Extract the (x, y) coordinate from the center of the cell holding the provided text.  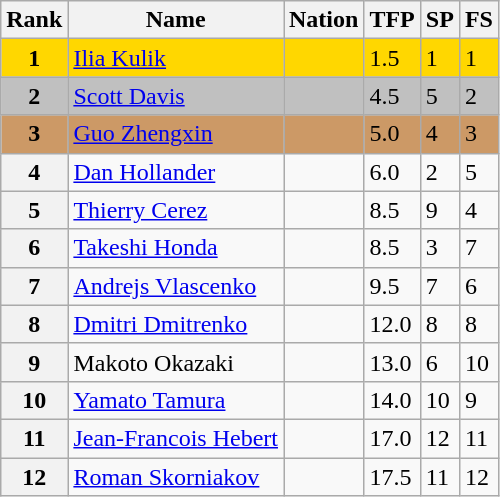
Yamato Tamura (176, 400)
1.5 (392, 58)
Scott Davis (176, 96)
FS (478, 20)
Guo Zhengxin (176, 134)
Makoto Okazaki (176, 362)
Rank (34, 20)
Thierry Cerez (176, 210)
Dan Hollander (176, 172)
Jean-Francois Hebert (176, 438)
4.5 (392, 96)
Takeshi Honda (176, 248)
Ilia Kulik (176, 58)
Dmitri Dmitrenko (176, 324)
14.0 (392, 400)
SP (440, 20)
9.5 (392, 286)
Name (176, 20)
17.0 (392, 438)
5.0 (392, 134)
13.0 (392, 362)
TFP (392, 20)
17.5 (392, 477)
Roman Skorniakov (176, 477)
6.0 (392, 172)
12.0 (392, 324)
Nation (324, 20)
Andrejs Vlascenko (176, 286)
